Detect which cell encompasses the target text, then output its [X, Y] center coordinate. 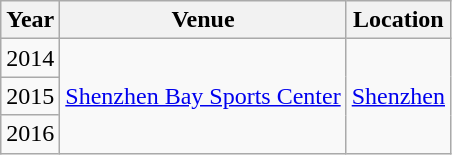
Location [398, 20]
Year [30, 20]
Shenzhen Bay Sports Center [203, 96]
2015 [30, 96]
Shenzhen [398, 96]
Venue [203, 20]
2014 [30, 58]
2016 [30, 134]
